Find where the given text appears and provide that cell's center as (X, Y) coordinate. 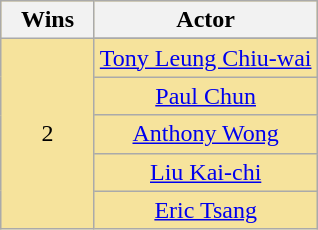
Eric Tsang (206, 210)
Liu Kai-chi (206, 172)
2 (48, 134)
Tony Leung Chiu-wai (206, 58)
Actor (206, 20)
Anthony Wong (206, 134)
Paul Chun (206, 96)
Wins (48, 20)
